Pinpoint the cell where the given text exists, returning its (x, y) midpoint coordinate. 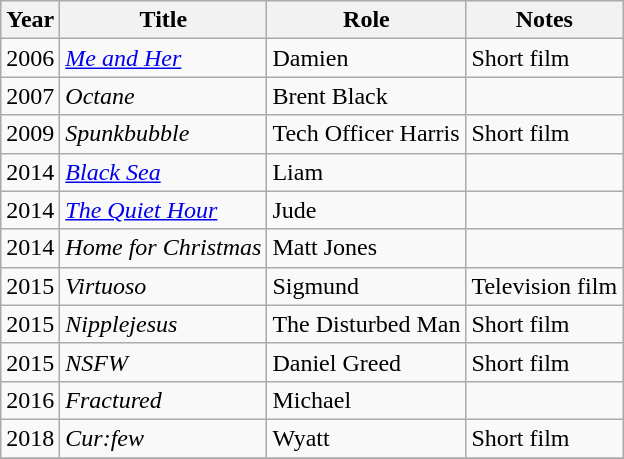
Cur:few (164, 438)
Jude (366, 210)
Damien (366, 58)
Home for Christmas (164, 248)
Brent Black (366, 96)
2006 (30, 58)
2009 (30, 134)
Notes (544, 20)
2016 (30, 400)
The Quiet Hour (164, 210)
Matt Jones (366, 248)
Spunkbubble (164, 134)
Title (164, 20)
NSFW (164, 362)
Year (30, 20)
Role (366, 20)
Black Sea (164, 172)
Daniel Greed (366, 362)
Wyatt (366, 438)
Television film (544, 286)
Me and Her (164, 58)
Octane (164, 96)
Liam (366, 172)
Virtuoso (164, 286)
Michael (366, 400)
Tech Officer Harris (366, 134)
Fractured (164, 400)
2007 (30, 96)
2018 (30, 438)
Sigmund (366, 286)
Nipplejesus (164, 324)
The Disturbed Man (366, 324)
